For the text-containing cell, return its midpoint in (X, Y) coordinate format. 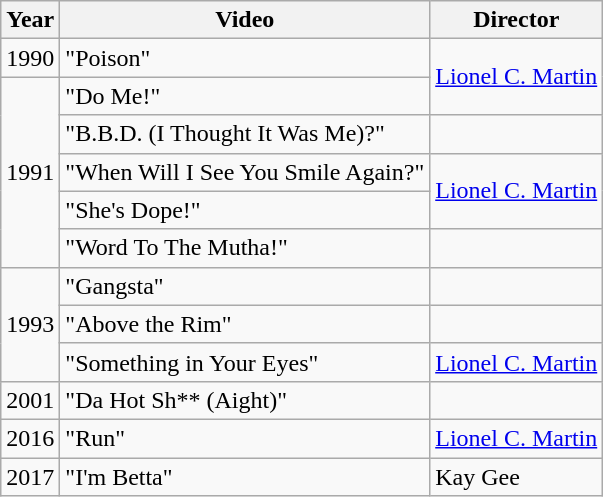
Video (245, 20)
2001 (30, 400)
1993 (30, 324)
2017 (30, 477)
"Run" (245, 438)
"Do Me!" (245, 96)
"Above the Rim" (245, 324)
1991 (30, 172)
"When Will I See You Smile Again?" (245, 172)
"Gangsta" (245, 286)
"Poison" (245, 58)
"B.B.D. (I Thought It Was Me)?" (245, 134)
2016 (30, 438)
Director (516, 20)
1990 (30, 58)
Kay Gee (516, 477)
"I'm Betta" (245, 477)
"Word To The Mutha!" (245, 248)
"Da Hot Sh** (Aight)" (245, 400)
"She's Dope!" (245, 210)
Year (30, 20)
"Something in Your Eyes" (245, 362)
